Scan for the cell matching the given text and deliver its (X, Y) coordinate at center. 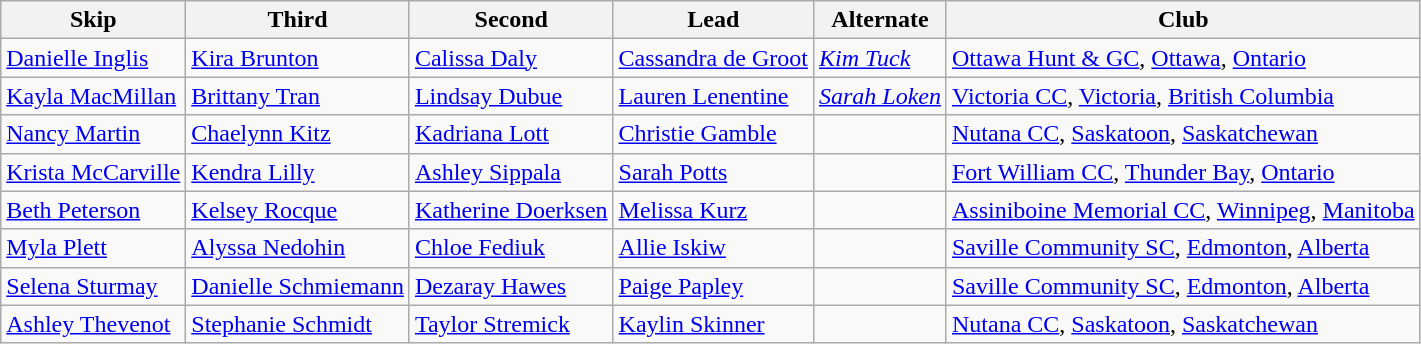
Cassandra de Groot (713, 58)
Second (511, 20)
Katherine Doerksen (511, 210)
Chaelynn Kitz (298, 134)
Kayla MacMillan (94, 96)
Fort William CC, Thunder Bay, Ontario (1183, 172)
Melissa Kurz (713, 210)
Beth Peterson (94, 210)
Ashley Sippala (511, 172)
Nancy Martin (94, 134)
Ashley Thevenot (94, 324)
Kadriana Lott (511, 134)
Third (298, 20)
Kaylin Skinner (713, 324)
Kim Tuck (880, 58)
Skip (94, 20)
Paige Papley (713, 286)
Brittany Tran (298, 96)
Lead (713, 20)
Lauren Lenentine (713, 96)
Ottawa Hunt & GC, Ottawa, Ontario (1183, 58)
Allie Iskiw (713, 248)
Dezaray Hawes (511, 286)
Alternate (880, 20)
Christie Gamble (713, 134)
Danielle Schmiemann (298, 286)
Stephanie Schmidt (298, 324)
Assiniboine Memorial CC, Winnipeg, Manitoba (1183, 210)
Calissa Daly (511, 58)
Sarah Potts (713, 172)
Selena Sturmay (94, 286)
Sarah Loken (880, 96)
Kendra Lilly (298, 172)
Alyssa Nedohin (298, 248)
Kelsey Rocque (298, 210)
Kira Brunton (298, 58)
Taylor Stremick (511, 324)
Danielle Inglis (94, 58)
Krista McCarville (94, 172)
Lindsay Dubue (511, 96)
Chloe Fediuk (511, 248)
Club (1183, 20)
Myla Plett (94, 248)
Victoria CC, Victoria, British Columbia (1183, 96)
